Provide the [x, y] coordinate of the cell's center where the given text is located.  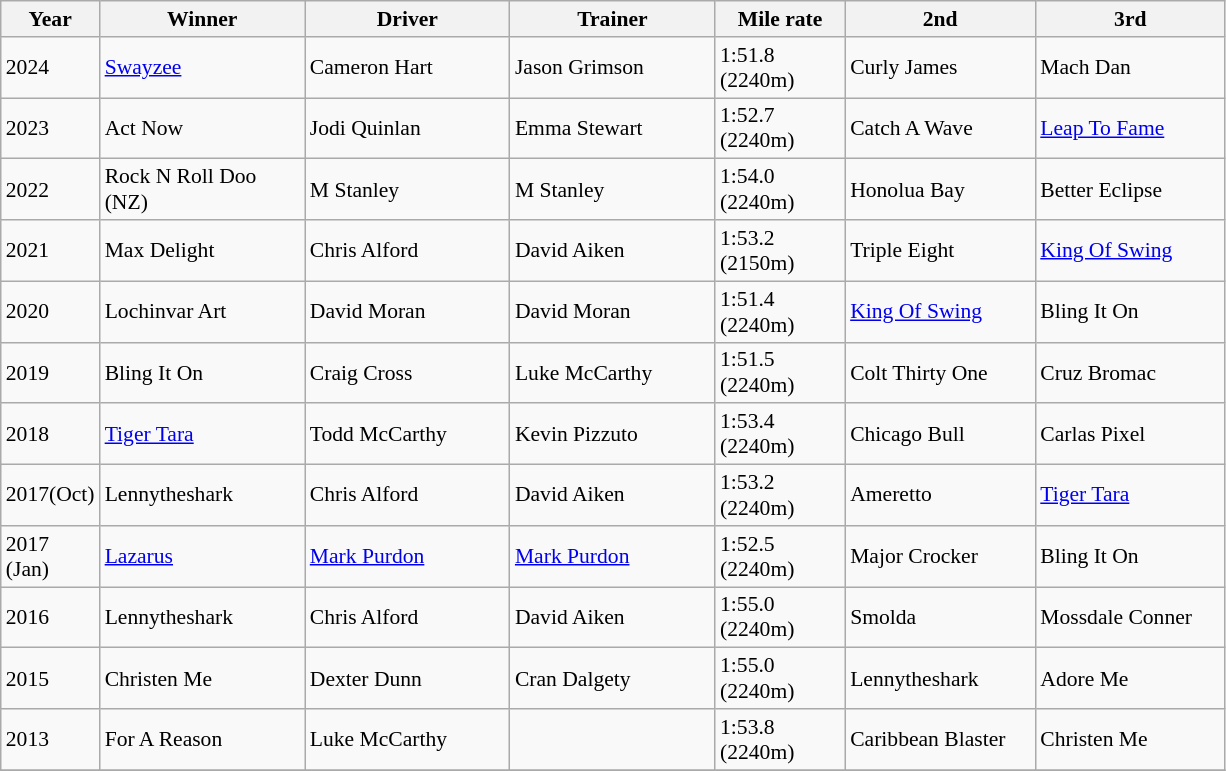
1:52.5 (2240m) [780, 556]
Driver [408, 19]
Curly James [940, 68]
Honolua Bay [940, 190]
Better Eclipse [1130, 190]
For A Reason [202, 740]
2016 [50, 618]
2015 [50, 678]
2021 [50, 250]
Jason Grimson [612, 68]
2020 [50, 312]
2018 [50, 434]
Lazarus [202, 556]
1:51.4 (2240m) [780, 312]
2023 [50, 128]
1:53.8 (2240m) [780, 740]
Catch A Wave [940, 128]
Smolda [940, 618]
2024 [50, 68]
Act Now [202, 128]
Todd McCarthy [408, 434]
Cruz Bromac [1130, 372]
Leap To Fame [1130, 128]
2022 [50, 190]
Year [50, 19]
2017 (Jan) [50, 556]
1:54.0 (2240m) [780, 190]
Colt Thirty One [940, 372]
1:53.4 (2240m) [780, 434]
Lochinvar Art [202, 312]
Caribbean Blaster [940, 740]
Rock N Roll Doo (NZ) [202, 190]
Cran Dalgety [612, 678]
Carlas Pixel [1130, 434]
2013 [50, 740]
1:53.2 (2240m) [780, 496]
2017(Oct) [50, 496]
Dexter Dunn [408, 678]
Trainer [612, 19]
Mossdale Conner [1130, 618]
1:53.2 (2150m) [780, 250]
Max Delight [202, 250]
1:52.7 (2240m) [780, 128]
Chicago Bull [940, 434]
Major Crocker [940, 556]
Cameron Hart [408, 68]
Adore Me [1130, 678]
Kevin Pizzuto [612, 434]
Jodi Quinlan [408, 128]
Swayzee [202, 68]
3rd [1130, 19]
1:51.5 (2240m) [780, 372]
Winner [202, 19]
Mach Dan [1130, 68]
1:51.8 (2240m) [780, 68]
Emma Stewart [612, 128]
Mile rate [780, 19]
Triple Eight [940, 250]
Craig Cross [408, 372]
Ameretto [940, 496]
2nd [940, 19]
2019 [50, 372]
